Locate the cell with the specified text and output its (x, y) center coordinate. 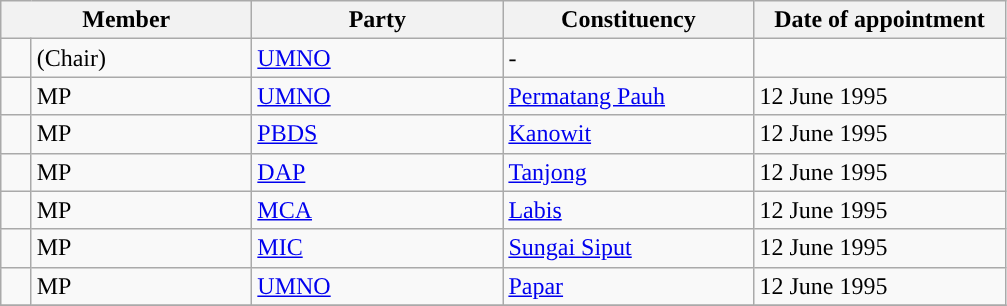
Constituency (628, 20)
Kanowit (628, 134)
PBDS (378, 134)
Tanjong (628, 172)
MCA (378, 210)
Party (378, 20)
Member (126, 20)
Date of appointment (880, 20)
Labis (628, 210)
Sungai Siput (628, 248)
MIC (378, 248)
DAP (378, 172)
(Chair) (142, 58)
Papar (628, 286)
- (628, 58)
Permatang Pauh (628, 96)
